From the cell containing the given text, extract its center point as [x, y] coordinate. 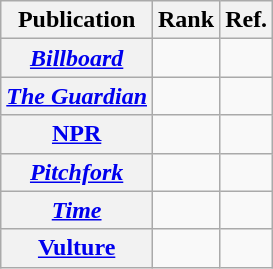
Vulture [77, 248]
Publication [77, 20]
Ref. [246, 20]
The Guardian [77, 96]
NPR [77, 134]
Time [77, 210]
Billboard [77, 58]
Pitchfork [77, 172]
Rank [186, 20]
